For the text-containing cell, return its midpoint in (x, y) coordinate format. 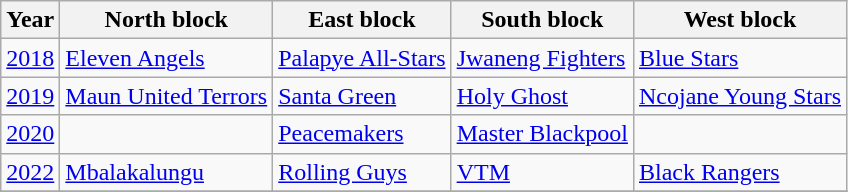
Holy Ghost (542, 96)
Mbalakalungu (166, 172)
Palapye All-Stars (362, 58)
Eleven Angels (166, 58)
South block (542, 20)
Master Blackpool (542, 134)
West block (740, 20)
Rolling Guys (362, 172)
2019 (30, 96)
VTM (542, 172)
East block (362, 20)
Blue Stars (740, 58)
Year (30, 20)
Ncojane Young Stars (740, 96)
2022 (30, 172)
2018 (30, 58)
Jwaneng Fighters (542, 58)
Peacemakers (362, 134)
Santa Green (362, 96)
Black Rangers (740, 172)
North block (166, 20)
2020 (30, 134)
Maun United Terrors (166, 96)
